Search for the cell housing the specified text and yield its [x, y] center coordinate. 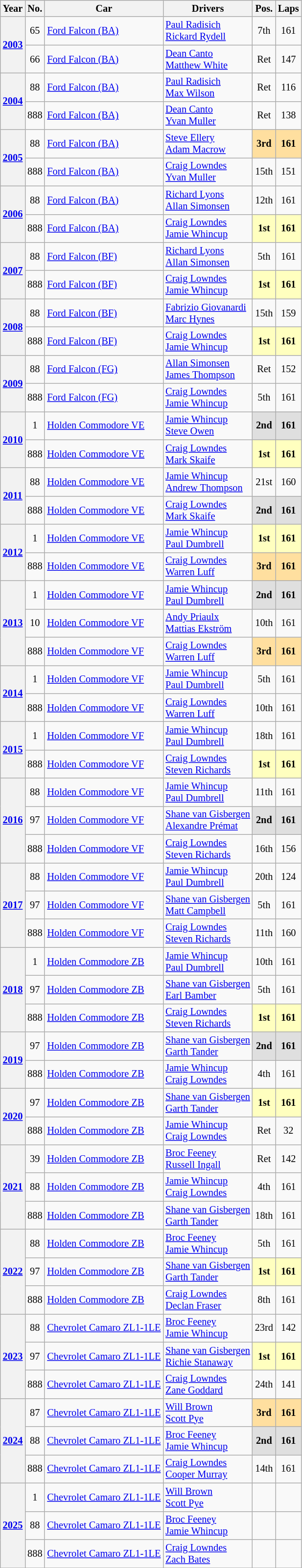
2015 [13, 749]
138 [289, 115]
Shane van Gisbergen Earl Bamber [208, 989]
20th [264, 877]
156 [289, 849]
2004 [13, 101]
147 [289, 59]
2006 [13, 214]
2014 [13, 694]
Shane van Gisbergen Matt Campbell [208, 905]
2017 [13, 905]
Jamie Whincup Andrew Thompson [208, 482]
Shane van Gisbergen Richie Stanaway [208, 1356]
23rd [264, 1328]
2022 [13, 1272]
66 [35, 59]
Broc Feeney Russell Ingall [208, 1159]
Car [104, 8]
65 [35, 31]
Laps [289, 8]
Drivers [208, 8]
151 [289, 172]
Craig Lowndes Zane Goddard [208, 1385]
2023 [13, 1356]
Craig Lowndes Declan Fraser [208, 1300]
2012 [13, 553]
Fabrizio Giovanardi Marc Hynes [208, 313]
116 [289, 87]
2010 [13, 439]
24th [264, 1385]
10 [35, 623]
Pos. [264, 8]
Craig Lowndes Zach Bates [208, 1553]
2011 [13, 496]
Paul Radisich Max Wilson [208, 87]
2009 [13, 383]
2005 [13, 157]
12th [264, 200]
7th [264, 31]
2021 [13, 1187]
2020 [13, 1116]
8th [264, 1300]
2019 [13, 1060]
2013 [13, 623]
Craig Lowndes Cooper Murray [208, 1469]
Dean Canto Matthew White [208, 59]
Dean Canto Yvan Muller [208, 115]
Paul Radisich Rickard Rydell [208, 31]
152 [289, 369]
2008 [13, 327]
32 [289, 1131]
Allan Simonsen James Thompson [208, 369]
2007 [13, 270]
16th [264, 849]
2016 [13, 821]
2024 [13, 1441]
2003 [13, 45]
Craig Lowndes Yvan Muller [208, 172]
2025 [13, 1525]
14th [264, 1469]
141 [289, 1385]
124 [289, 877]
2018 [13, 990]
39 [35, 1159]
87 [35, 1412]
Andy Priaulx Mattias Ekström [208, 623]
Year [13, 8]
Jamie Whincup Steve Owen [208, 426]
Shane van Gisbergen Alexandre Prémat [208, 820]
21st [264, 482]
159 [289, 313]
No. [35, 8]
Steve Ellery Adam Macrow [208, 144]
